Provide the (x, y) coordinate of the cell's center where the given text is located.  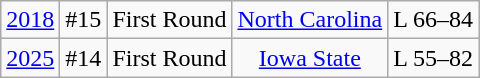
L 55–82 (434, 58)
#15 (84, 20)
North Carolina (310, 20)
Iowa State (310, 58)
L 66–84 (434, 20)
2025 (30, 58)
#14 (84, 58)
2018 (30, 20)
